Search for the cell housing the specified text and yield its [X, Y] center coordinate. 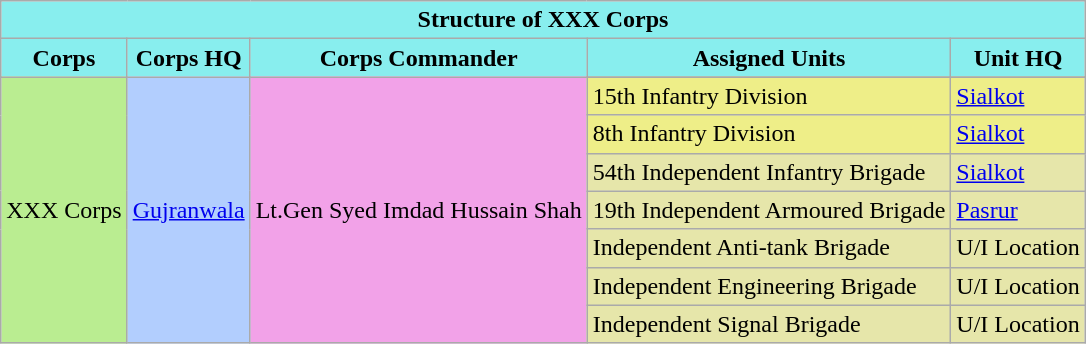
19th Independent Armoured Brigade [769, 210]
Structure of XXX Corps [543, 20]
8th Infantry Division [769, 134]
Gujranwala [188, 210]
Corps [64, 58]
XXX Corps [64, 210]
Independent Engineering Brigade [769, 286]
Independent Anti-tank Brigade [769, 248]
Unit HQ [1018, 58]
Pasrur [1018, 210]
Independent Signal Brigade [769, 324]
Corps HQ [188, 58]
15th Infantry Division [769, 96]
54th Independent Infantry Brigade [769, 172]
Corps Commander [418, 58]
Lt.Gen Syed Imdad Hussain Shah [418, 210]
Assigned Units [769, 58]
